Find where the given text appears and provide that cell's center as (x, y) coordinate. 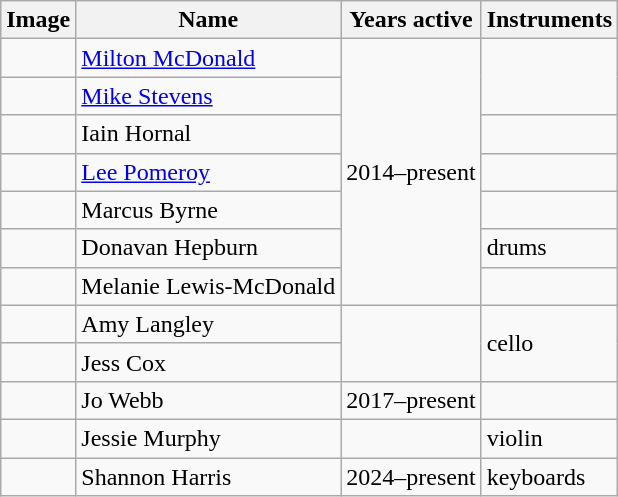
2024–present (411, 477)
2014–present (411, 172)
Iain Hornal (208, 134)
Mike Stevens (208, 96)
Amy Langley (208, 324)
Years active (411, 20)
Name (208, 20)
Lee Pomeroy (208, 172)
Donavan Hepburn (208, 248)
Marcus Byrne (208, 210)
Instruments (549, 20)
cello (549, 343)
violin (549, 438)
Jessie Murphy (208, 438)
Melanie Lewis-McDonald (208, 286)
2017–present (411, 400)
Jess Cox (208, 362)
drums (549, 248)
Jo Webb (208, 400)
Milton McDonald (208, 58)
keyboards (549, 477)
Image (38, 20)
Shannon Harris (208, 477)
